Search for the cell housing the specified text and yield its [X, Y] center coordinate. 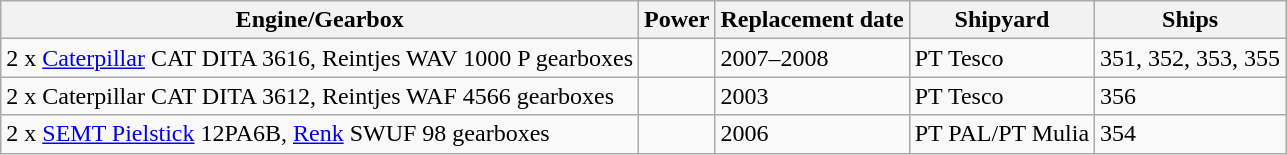
2 x SEMT Pielstick 12PA6B, Renk SWUF 98 gearboxes [320, 134]
Shipyard [1002, 20]
354 [1190, 134]
351, 352, 353, 355 [1190, 58]
2 x Caterpillar CAT DITA 3612, Reintjes WAF 4566 gearboxes [320, 96]
PT PAL/PT Mulia [1002, 134]
2 x Caterpillar CAT DITA 3616, Reintjes WAV 1000 P gearboxes [320, 58]
Power [677, 20]
Engine/Gearbox [320, 20]
Replacement date [812, 20]
Ships [1190, 20]
2003 [812, 96]
2007–2008 [812, 58]
356 [1190, 96]
2006 [812, 134]
